Provide the [x, y] coordinate of the cell's center where the given text is located.  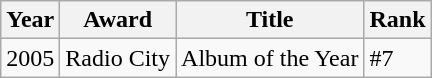
Rank [398, 20]
Title [270, 20]
Radio City [118, 58]
Award [118, 20]
Album of the Year [270, 58]
Year [30, 20]
#7 [398, 58]
2005 [30, 58]
